Scan for the cell matching the given text and deliver its [x, y] coordinate at center. 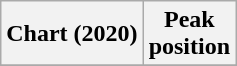
Chart (2020) [72, 34]
Peakposition [189, 34]
